From the cell containing the given text, extract its center point as (X, Y) coordinate. 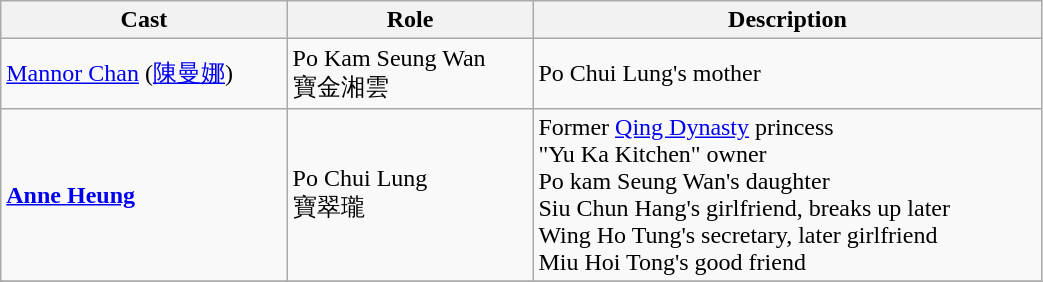
Anne Heung (144, 194)
Po Chui Lung's mother (788, 74)
Role (410, 20)
Cast (144, 20)
Mannor Chan (陳曼娜) (144, 74)
Description (788, 20)
Po Chui Lung寶翠瓏 (410, 194)
Po Kam Seung Wan寶金湘雲 (410, 74)
